Scan for the cell matching the given text and deliver its (x, y) coordinate at center. 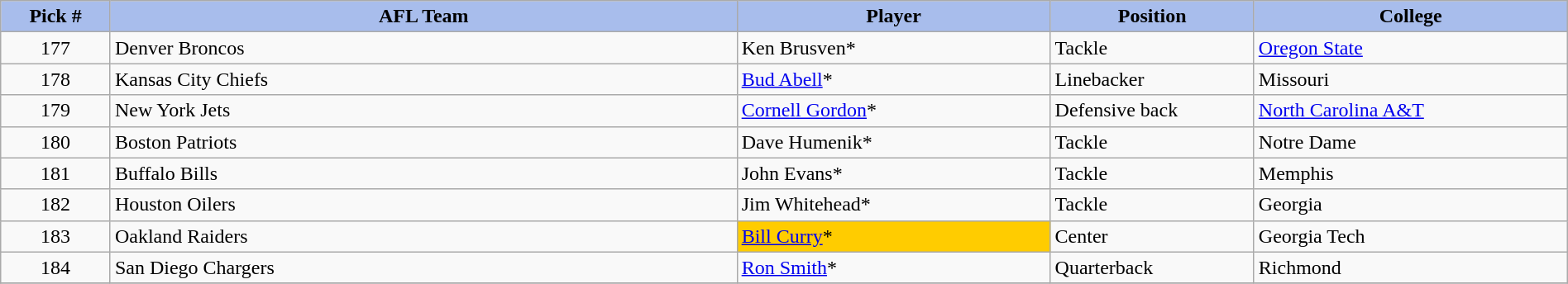
College (1411, 17)
Missouri (1411, 79)
182 (56, 205)
180 (56, 142)
Richmond (1411, 267)
Notre Dame (1411, 142)
Quarterback (1152, 267)
Bill Curry* (893, 236)
184 (56, 267)
Memphis (1411, 173)
Georgia Tech (1411, 236)
Linebacker (1152, 79)
Dave Humenik* (893, 142)
Jim Whitehead* (893, 205)
Cornell Gordon* (893, 111)
179 (56, 111)
New York Jets (423, 111)
Buffalo Bills (423, 173)
Player (893, 17)
Oakland Raiders (423, 236)
San Diego Chargers (423, 267)
Boston Patriots (423, 142)
AFL Team (423, 17)
177 (56, 48)
Bud Abell* (893, 79)
Defensive back (1152, 111)
183 (56, 236)
John Evans* (893, 173)
Oregon State (1411, 48)
Ken Brusven* (893, 48)
Pick # (56, 17)
Ron Smith* (893, 267)
Center (1152, 236)
Kansas City Chiefs (423, 79)
Georgia (1411, 205)
North Carolina A&T (1411, 111)
Houston Oilers (423, 205)
Position (1152, 17)
Denver Broncos (423, 48)
178 (56, 79)
181 (56, 173)
